Extract the (X, Y) coordinate from the center of the cell holding the provided text.  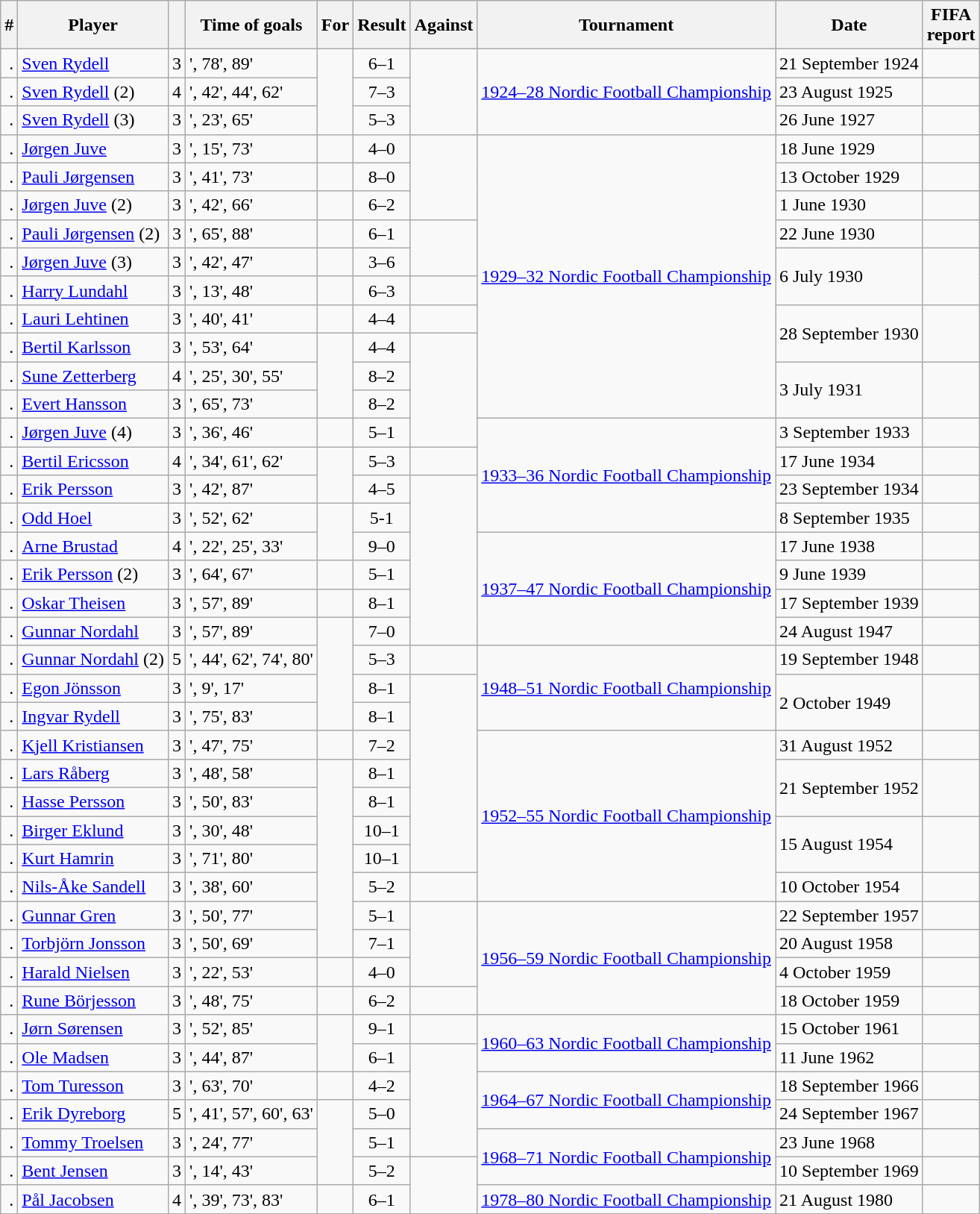
', 50', 69' (252, 944)
22 September 1957 (849, 916)
', 64', 67' (252, 575)
23 June 1968 (849, 1142)
', 22', 53' (252, 972)
# (9, 25)
Jørn Sørensen (93, 1029)
Ingvar Rydell (93, 716)
8 September 1935 (849, 518)
', 53', 64' (252, 347)
Jørgen Juve (3) (93, 262)
', 52', 85' (252, 1029)
', 38', 60' (252, 887)
', 23', 65' (252, 120)
20 August 1958 (849, 944)
Erik Dyreborg (93, 1114)
1960–63 Nordic Football Championship (626, 1043)
Torbjörn Jonsson (93, 944)
4–2 (382, 1086)
Sven Rydell (3) (93, 120)
Jørgen Juve (4) (93, 433)
18 October 1959 (849, 1001)
Gunnar Nordahl (93, 631)
Gunnar Nordahl (2) (93, 660)
23 August 1925 (849, 92)
Jørgen Juve (2) (93, 205)
24 September 1967 (849, 1114)
17 June 1938 (849, 546)
', 75', 83' (252, 716)
17 September 1939 (849, 603)
', 14', 43' (252, 1171)
', 40', 41' (252, 319)
', 25', 30', 55' (252, 375)
6 July 1930 (849, 276)
Gunnar Gren (93, 916)
Oskar Theisen (93, 603)
Tommy Troelsen (93, 1142)
Time of goals (252, 25)
Lauri Lehtinen (93, 319)
3–6 (382, 262)
1952–55 Nordic Football Championship (626, 816)
18 September 1966 (849, 1086)
', 15', 73' (252, 148)
26 June 1927 (849, 120)
FIFAreport (951, 25)
Pauli Jørgensen (93, 177)
24 August 1947 (849, 631)
Pauli Jørgensen (2) (93, 234)
', 22', 25', 33' (252, 546)
19 September 1948 (849, 660)
', 47', 75' (252, 745)
', 41', 57', 60', 63' (252, 1114)
', 42', 47' (252, 262)
', 39', 73', 83' (252, 1199)
Nils-Åke Sandell (93, 887)
Tom Turesson (93, 1086)
Erik Persson (93, 489)
', 24', 77' (252, 1142)
Against (444, 25)
8–0 (382, 177)
23 September 1934 (849, 489)
Lars Råberg (93, 773)
Odd Hoel (93, 518)
15 October 1961 (849, 1029)
5–0 (382, 1114)
11 June 1962 (849, 1057)
2 October 1949 (849, 702)
Harald Nielsen (93, 972)
3 July 1931 (849, 389)
7–0 (382, 631)
Jørgen Juve (93, 148)
10 October 1954 (849, 887)
Result (382, 25)
1978–80 Nordic Football Championship (626, 1199)
', 42', 44', 62' (252, 92)
1924–28 Nordic Football Championship (626, 92)
', 71', 80' (252, 859)
1 June 1930 (849, 205)
Arne Brustad (93, 546)
9–1 (382, 1029)
', 65', 88' (252, 234)
1929–32 Nordic Football Championship (626, 276)
15 August 1954 (849, 845)
Bertil Ericsson (93, 461)
Kjell Kristiansen (93, 745)
', 50', 83' (252, 801)
1933–36 Nordic Football Championship (626, 475)
Bertil Karlsson (93, 347)
', 63', 70' (252, 1086)
', 65', 73' (252, 404)
Kurt Hamrin (93, 859)
28 September 1930 (849, 333)
1968–71 Nordic Football Championship (626, 1157)
Player (93, 25)
Pål Jacobsen (93, 1199)
Bent Jensen (93, 1171)
21 August 1980 (849, 1199)
For (335, 25)
', 50', 77' (252, 916)
', 48', 75' (252, 1001)
10 September 1969 (849, 1171)
21 September 1952 (849, 787)
Date (849, 25)
', 36', 46' (252, 433)
Harry Lundahl (93, 290)
Rune Börjesson (93, 1001)
', 48', 58' (252, 773)
', 42', 66' (252, 205)
Erik Persson (2) (93, 575)
Birger Eklund (93, 830)
Sune Zetterberg (93, 375)
6–3 (382, 290)
18 June 1929 (849, 148)
', 44', 87' (252, 1057)
Tournament (626, 25)
Sven Rydell (2) (93, 92)
1937–47 Nordic Football Championship (626, 589)
7–3 (382, 92)
3 September 1933 (849, 433)
', 78', 89' (252, 63)
13 October 1929 (849, 177)
Ole Madsen (93, 1057)
7–1 (382, 944)
22 June 1930 (849, 234)
1956–59 Nordic Football Championship (626, 958)
Sven Rydell (93, 63)
', 41', 73' (252, 177)
9 June 1939 (849, 575)
', 52', 62' (252, 518)
9–0 (382, 546)
Hasse Persson (93, 801)
', 44', 62', 74', 80' (252, 660)
Egon Jönsson (93, 688)
1948–51 Nordic Football Championship (626, 688)
4–5 (382, 489)
', 42', 87' (252, 489)
21 September 1924 (849, 63)
1964–67 Nordic Football Championship (626, 1100)
', 34', 61', 62' (252, 461)
Evert Hansson (93, 404)
', 13', 48' (252, 290)
', 30', 48' (252, 830)
4 October 1959 (849, 972)
7–2 (382, 745)
31 August 1952 (849, 745)
17 June 1934 (849, 461)
5-1 (382, 518)
', 9', 17' (252, 688)
